Search for the cell housing the specified text and yield its [X, Y] center coordinate. 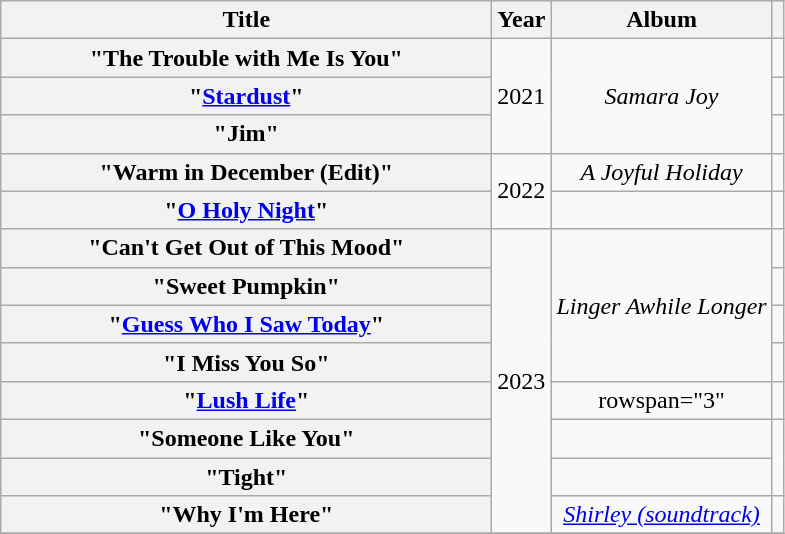
Linger Awhile Longer [662, 305]
"Stardust" [246, 96]
"Can't Get Out of This Mood" [246, 248]
rowspan="3" [662, 400]
"Why I'm Here" [246, 515]
Year [522, 20]
"Lush Life" [246, 400]
A Joyful Holiday [662, 172]
"The Trouble with Me Is You" [246, 58]
2023 [522, 381]
2022 [522, 191]
"I Miss You So" [246, 362]
"Sweet Pumpkin" [246, 286]
"Tight" [246, 477]
Shirley (soundtrack) [662, 515]
Title [246, 20]
"Someone Like You" [246, 438]
"Guess Who I Saw Today" [246, 324]
"Jim" [246, 134]
Album [662, 20]
"Warm in December (Edit)" [246, 172]
"O Holy Night" [246, 210]
Samara Joy [662, 96]
2021 [522, 96]
